Identify which cell holds the provided text, then report its [x, y] central coordinate. 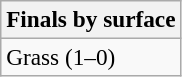
Grass (1–0) [91, 57]
Finals by surface [91, 19]
